Capture the cell that displays the provided text and extract its [x, y] central coordinate. 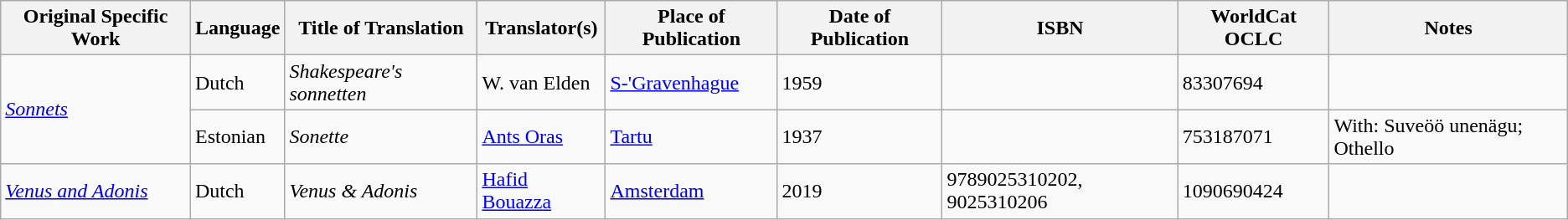
Sonnets [95, 110]
9789025310202, 9025310206 [1060, 191]
Translator(s) [541, 28]
Language [237, 28]
1937 [859, 137]
753187071 [1253, 137]
Original Specific Work [95, 28]
Hafid Bouazza [541, 191]
2019 [859, 191]
Amsterdam [692, 191]
1090690424 [1253, 191]
Place of Publication [692, 28]
Ants Oras [541, 137]
Tartu [692, 137]
Title of Translation [381, 28]
Venus and Adonis [95, 191]
1959 [859, 82]
Shakespeare's sonnetten [381, 82]
With: Suveöö unenägu; Othello [1448, 137]
S-'Gravenhague [692, 82]
WorldCat OCLC [1253, 28]
83307694 [1253, 82]
Sonette [381, 137]
Date of Publication [859, 28]
Estonian [237, 137]
Notes [1448, 28]
W. van Elden [541, 82]
ISBN [1060, 28]
Venus & Adonis [381, 191]
